Scan for the cell matching the given text and deliver its [X, Y] coordinate at center. 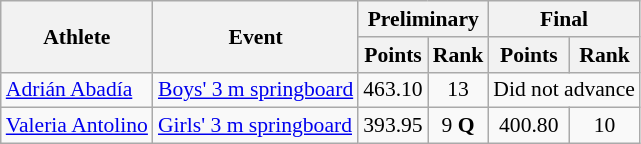
10 [604, 126]
Athlete [77, 36]
13 [458, 90]
Valeria Antolino [77, 126]
463.10 [392, 90]
Event [256, 36]
Did not advance [564, 90]
Preliminary [423, 19]
Adrián Abadía [77, 90]
Boys' 3 m springboard [256, 90]
393.95 [392, 126]
Final [564, 19]
400.80 [528, 126]
9 Q [458, 126]
Girls' 3 m springboard [256, 126]
